For the text-containing cell, return its midpoint in (x, y) coordinate format. 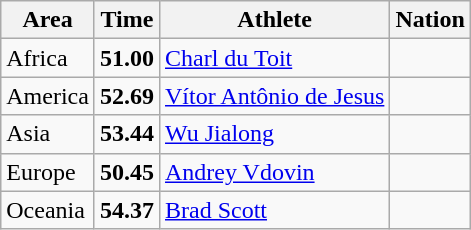
Africa (48, 58)
Athlete (274, 20)
53.44 (126, 134)
Nation (430, 20)
America (48, 96)
Europe (48, 172)
51.00 (126, 58)
54.37 (126, 210)
Oceania (48, 210)
Andrey Vdovin (274, 172)
Brad Scott (274, 210)
Asia (48, 134)
52.69 (126, 96)
Vítor Antônio de Jesus (274, 96)
Area (48, 20)
Wu Jialong (274, 134)
Time (126, 20)
50.45 (126, 172)
Charl du Toit (274, 58)
